Identify which cell holds the provided text, then report its [x, y] central coordinate. 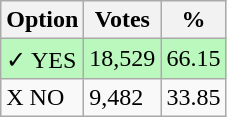
9,482 [122, 97]
18,529 [122, 59]
X NO [42, 97]
✓ YES [42, 59]
Votes [122, 20]
% [194, 20]
66.15 [194, 59]
33.85 [194, 97]
Option [42, 20]
